Identify which cell holds the provided text, then report its (X, Y) central coordinate. 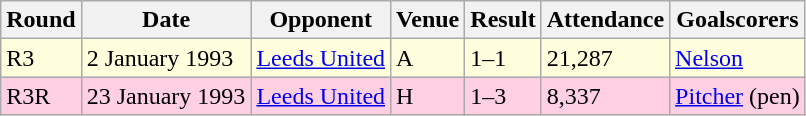
1–1 (503, 58)
Venue (428, 20)
Attendance (605, 20)
R3R (41, 96)
23 January 1993 (166, 96)
Goalscorers (738, 20)
Date (166, 20)
A (428, 58)
Result (503, 20)
21,287 (605, 58)
1–3 (503, 96)
R3 (41, 58)
8,337 (605, 96)
Round (41, 20)
2 January 1993 (166, 58)
Nelson (738, 58)
Pitcher (pen) (738, 96)
H (428, 96)
Opponent (321, 20)
